Pinpoint the cell where the given text exists, returning its [X, Y] midpoint coordinate. 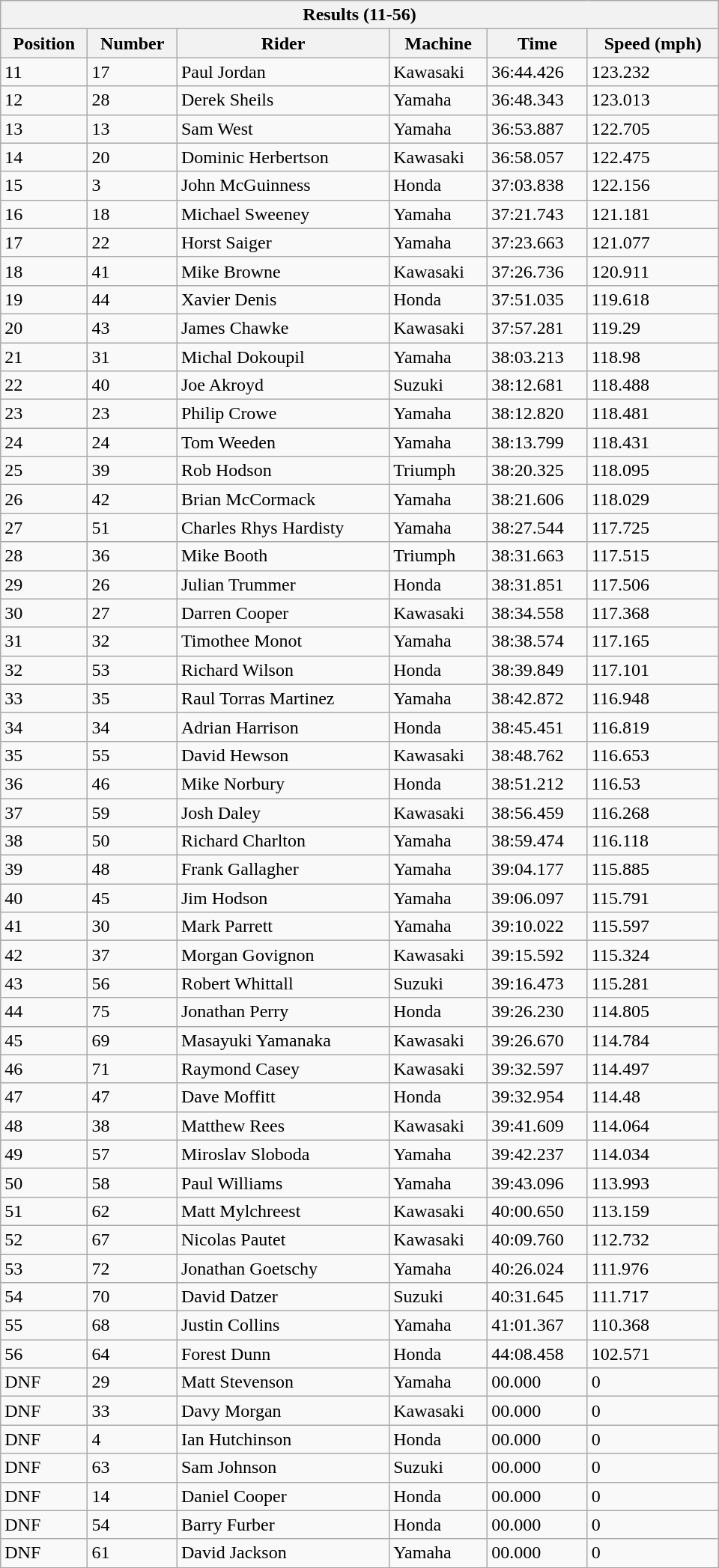
39:32.954 [538, 1097]
110.368 [653, 1326]
38:12.820 [538, 414]
117.368 [653, 613]
3 [133, 186]
38:31.851 [538, 585]
37:57.281 [538, 328]
41:01.367 [538, 1326]
114.064 [653, 1126]
38:56.459 [538, 812]
4 [133, 1439]
118.481 [653, 414]
102.571 [653, 1354]
Jonathan Perry [283, 1012]
Matt Stevenson [283, 1382]
39:41.609 [538, 1126]
37:23.663 [538, 242]
36:48.343 [538, 100]
75 [133, 1012]
Results (11-56) [359, 15]
57 [133, 1154]
Raymond Casey [283, 1069]
118.488 [653, 385]
38:48.762 [538, 755]
38:31.663 [538, 556]
Daniel Cooper [283, 1496]
68 [133, 1326]
Timothee Monot [283, 641]
115.597 [653, 927]
16 [44, 214]
123.013 [653, 100]
115.885 [653, 870]
116.268 [653, 812]
113.993 [653, 1183]
Adrian Harrison [283, 727]
114.497 [653, 1069]
37:21.743 [538, 214]
Justin Collins [283, 1326]
38:39.849 [538, 670]
120.911 [653, 271]
111.717 [653, 1297]
Masayuki Yamanaka [283, 1040]
115.324 [653, 955]
116.819 [653, 727]
Rider [283, 43]
122.475 [653, 157]
118.98 [653, 357]
39:10.022 [538, 927]
Time [538, 43]
64 [133, 1354]
36:58.057 [538, 157]
Sam Johnson [283, 1468]
72 [133, 1269]
114.784 [653, 1040]
113.159 [653, 1211]
44:08.458 [538, 1354]
61 [133, 1553]
21 [44, 357]
15 [44, 186]
Matthew Rees [283, 1126]
Julian Trummer [283, 585]
114.034 [653, 1154]
Jim Hodson [283, 898]
Xavier Denis [283, 299]
Jonathan Goetschy [283, 1269]
Tom Weeden [283, 442]
121.077 [653, 242]
Nicolas Pautet [283, 1239]
38:03.213 [538, 357]
70 [133, 1297]
38:27.544 [538, 528]
62 [133, 1211]
118.095 [653, 471]
Philip Crowe [283, 414]
Davy Morgan [283, 1411]
38:45.451 [538, 727]
119.29 [653, 328]
19 [44, 299]
David Hewson [283, 755]
115.791 [653, 898]
37:03.838 [538, 186]
Frank Gallagher [283, 870]
Joe Akroyd [283, 385]
James Chawke [283, 328]
Josh Daley [283, 812]
39:15.592 [538, 955]
40:09.760 [538, 1239]
67 [133, 1239]
115.281 [653, 983]
39:43.096 [538, 1183]
117.101 [653, 670]
Mike Browne [283, 271]
Richard Wilson [283, 670]
Robert Whittall [283, 983]
116.653 [653, 755]
117.165 [653, 641]
118.029 [653, 499]
36:53.887 [538, 129]
Barry Furber [283, 1525]
Raul Torras Martinez [283, 698]
69 [133, 1040]
Machine [439, 43]
122.156 [653, 186]
39:06.097 [538, 898]
Dominic Herbertson [283, 157]
118.431 [653, 442]
40:26.024 [538, 1269]
Michal Dokoupil [283, 357]
12 [44, 100]
114.48 [653, 1097]
Mike Norbury [283, 784]
121.181 [653, 214]
116.53 [653, 784]
52 [44, 1239]
Ian Hutchinson [283, 1439]
John McGuinness [283, 186]
11 [44, 72]
39:42.237 [538, 1154]
123.232 [653, 72]
38:20.325 [538, 471]
63 [133, 1468]
71 [133, 1069]
Miroslav Sloboda [283, 1154]
Mark Parrett [283, 927]
Morgan Govignon [283, 955]
Sam West [283, 129]
49 [44, 1154]
39:16.473 [538, 983]
David Datzer [283, 1297]
38:13.799 [538, 442]
Rob Hodson [283, 471]
Darren Cooper [283, 613]
117.515 [653, 556]
Michael Sweeney [283, 214]
38:38.574 [538, 641]
Position [44, 43]
122.705 [653, 129]
38:42.872 [538, 698]
117.506 [653, 585]
112.732 [653, 1239]
Mike Booth [283, 556]
114.805 [653, 1012]
25 [44, 471]
Number [133, 43]
Charles Rhys Hardisty [283, 528]
117.725 [653, 528]
38:21.606 [538, 499]
38:12.681 [538, 385]
39:26.230 [538, 1012]
Richard Charlton [283, 841]
58 [133, 1183]
38:51.212 [538, 784]
39:32.597 [538, 1069]
Horst Saiger [283, 242]
Paul Jordan [283, 72]
40:31.645 [538, 1297]
38:59.474 [538, 841]
38:34.558 [538, 613]
59 [133, 812]
39:04.177 [538, 870]
Forest Dunn [283, 1354]
111.976 [653, 1269]
40:00.650 [538, 1211]
36:44.426 [538, 72]
116.118 [653, 841]
David Jackson [283, 1553]
37:51.035 [538, 299]
37:26.736 [538, 271]
116.948 [653, 698]
Speed (mph) [653, 43]
Paul Williams [283, 1183]
Dave Moffitt [283, 1097]
Derek Sheils [283, 100]
Brian McCormack [283, 499]
Matt Mylchreest [283, 1211]
119.618 [653, 299]
39:26.670 [538, 1040]
